For the text-containing cell, return its midpoint in [x, y] coordinate format. 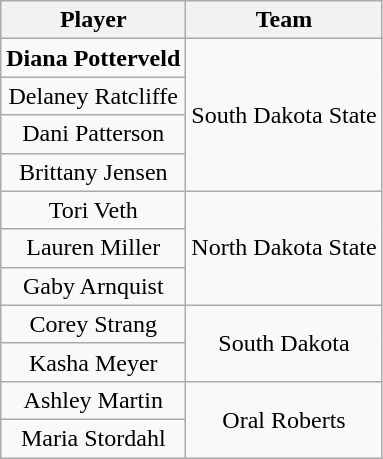
Corey Strang [94, 324]
Diana Potterveld [94, 58]
Maria Stordahl [94, 438]
Delaney Ratcliffe [94, 96]
Gaby Arnquist [94, 286]
Lauren Miller [94, 248]
North Dakota State [284, 248]
Team [284, 20]
Tori Veth [94, 210]
Ashley Martin [94, 400]
Brittany Jensen [94, 172]
South Dakota [284, 343]
South Dakota State [284, 115]
Player [94, 20]
Dani Patterson [94, 134]
Oral Roberts [284, 419]
Kasha Meyer [94, 362]
